Find where the given text appears and provide that cell's center as [X, Y] coordinate. 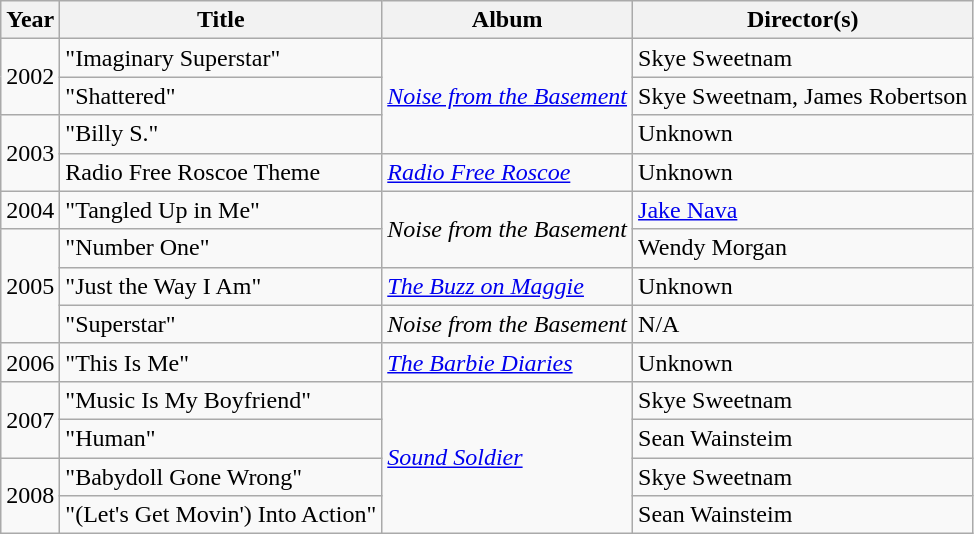
2006 [30, 362]
Radio Free Roscoe [508, 172]
2004 [30, 210]
Skye Sweetnam, James Robertson [803, 96]
The Buzz on Maggie [508, 286]
Year [30, 20]
"Just the Way I Am" [221, 286]
Album [508, 20]
"This Is Me" [221, 362]
"Shattered" [221, 96]
Director(s) [803, 20]
Title [221, 20]
"Music Is My Boyfriend" [221, 400]
Jake Nava [803, 210]
2002 [30, 77]
"Tangled Up in Me" [221, 210]
2005 [30, 286]
Radio Free Roscoe Theme [221, 172]
"Imaginary Superstar" [221, 58]
"Human" [221, 438]
N/A [803, 324]
Sound Soldier [508, 457]
2008 [30, 496]
Wendy Morgan [803, 248]
The Barbie Diaries [508, 362]
"Babydoll Gone Wrong" [221, 477]
2003 [30, 153]
2007 [30, 419]
"Number One" [221, 248]
"Superstar" [221, 324]
"Billy S." [221, 134]
"(Let's Get Movin') Into Action" [221, 515]
